Detect which cell encompasses the target text, then output its [X, Y] center coordinate. 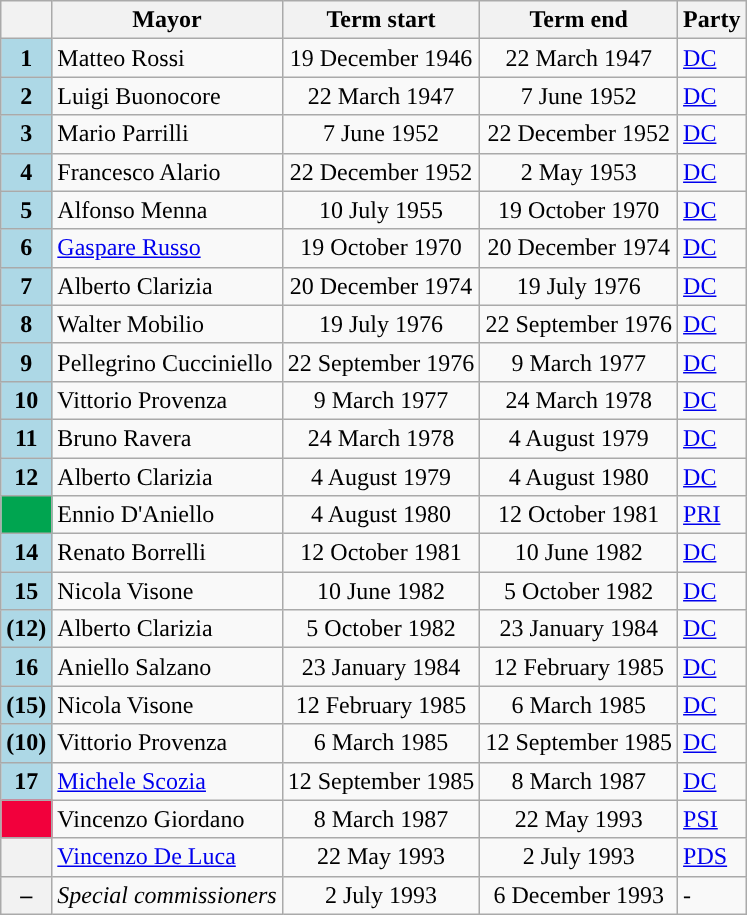
14 [26, 553]
Vincenzo De Luca [167, 857]
Alfonso Menna [167, 210]
Matteo Rossi [167, 58]
Gaspare Russo [167, 248]
6 [26, 248]
Michele Scozia [167, 781]
3 [26, 134]
15 [26, 591]
Party [712, 20]
Mayor [167, 20]
Walter Mobilio [167, 324]
10 [26, 400]
Term start [381, 20]
2 May 1953 [579, 172]
10 July 1955 [381, 210]
Vincenzo Giordano [167, 819]
Pellegrino Cucciniello [167, 362]
(10) [26, 743]
19 December 1946 [381, 58]
17 [26, 781]
– [26, 895]
Bruno Ravera [167, 438]
PSI [712, 819]
11 [26, 438]
Luigi Buonocore [167, 96]
5 [26, 210]
1 [26, 58]
9 [26, 362]
6 December 1993 [579, 895]
Mario Parrilli [167, 134]
Term end [579, 20]
Renato Borrelli [167, 553]
(15) [26, 705]
Francesco Alario [167, 172]
Aniello Salzano [167, 667]
PDS [712, 857]
2 [26, 96]
12 [26, 477]
Ennio D'Aniello [167, 515]
(12) [26, 629]
7 [26, 286]
4 [26, 172]
8 [26, 324]
- [712, 895]
Special commissioners [167, 895]
16 [26, 667]
PRI [712, 515]
